Provide the (X, Y) coordinate of the cell's center where the given text is located.  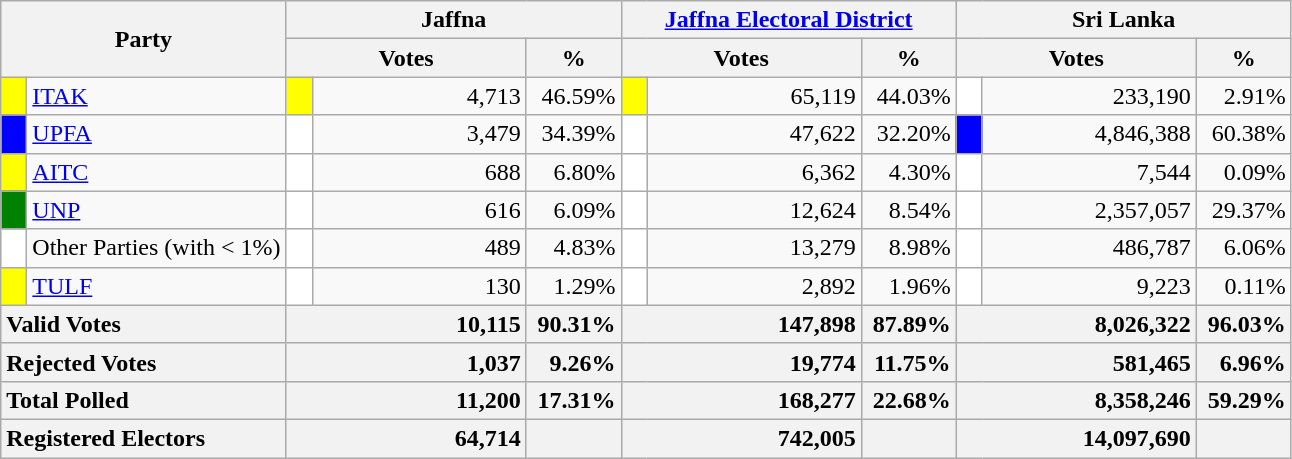
9,223 (1089, 286)
Party (144, 39)
8,026,322 (1076, 324)
8.54% (908, 210)
8,358,246 (1076, 400)
0.11% (1244, 286)
19,774 (741, 362)
1.96% (908, 286)
233,190 (1089, 96)
13,279 (754, 248)
486,787 (1089, 248)
489 (419, 248)
4,713 (419, 96)
ITAK (156, 96)
2.91% (1244, 96)
1.29% (574, 286)
UNP (156, 210)
2,892 (754, 286)
Sri Lanka (1124, 20)
AITC (156, 172)
32.20% (908, 134)
742,005 (741, 438)
10,115 (406, 324)
TULF (156, 286)
Jaffna Electoral District (788, 20)
6.80% (574, 172)
Jaffna (454, 20)
3,479 (419, 134)
130 (419, 286)
6.96% (1244, 362)
60.38% (1244, 134)
12,624 (754, 210)
11,200 (406, 400)
168,277 (741, 400)
4.83% (574, 248)
90.31% (574, 324)
9.26% (574, 362)
46.59% (574, 96)
87.89% (908, 324)
Registered Electors (144, 438)
47,622 (754, 134)
Valid Votes (144, 324)
96.03% (1244, 324)
UPFA (156, 134)
4,846,388 (1089, 134)
Rejected Votes (144, 362)
64,714 (406, 438)
7,544 (1089, 172)
22.68% (908, 400)
Total Polled (144, 400)
Other Parties (with < 1%) (156, 248)
6.06% (1244, 248)
59.29% (1244, 400)
34.39% (574, 134)
65,119 (754, 96)
6,362 (754, 172)
8.98% (908, 248)
0.09% (1244, 172)
29.37% (1244, 210)
14,097,690 (1076, 438)
688 (419, 172)
6.09% (574, 210)
616 (419, 210)
2,357,057 (1089, 210)
44.03% (908, 96)
17.31% (574, 400)
11.75% (908, 362)
581,465 (1076, 362)
4.30% (908, 172)
147,898 (741, 324)
1,037 (406, 362)
